Determine the (X, Y) coordinate at the center of the cell enclosing the given text.  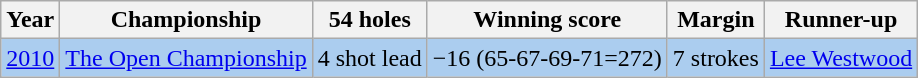
Year (30, 20)
Winning score (547, 20)
The Open Championship (186, 58)
−16 (65-67-69-71=272) (547, 58)
Lee Westwood (840, 58)
4 shot lead (370, 58)
Championship (186, 20)
Runner-up (840, 20)
7 strokes (716, 58)
2010 (30, 58)
Margin (716, 20)
54 holes (370, 20)
